Detect which cell encompasses the target text, then output its (X, Y) center coordinate. 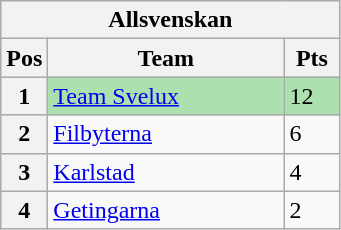
Team Svelux (166, 96)
3 (24, 172)
Karlstad (166, 172)
1 (24, 96)
Getingarna (166, 210)
Pos (24, 58)
Allsvenskan (170, 20)
12 (312, 96)
Pts (312, 58)
6 (312, 134)
Filbyterna (166, 134)
Team (166, 58)
